Pinpoint the cell where the given text exists, returning its [X, Y] midpoint coordinate. 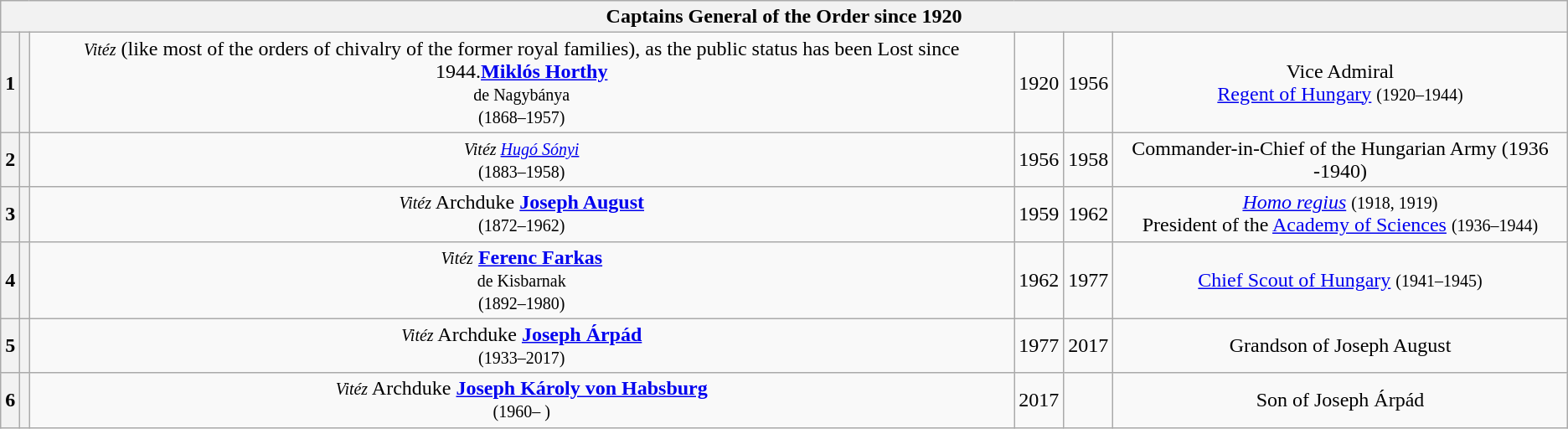
5 [10, 345]
Vitéz Archduke Joseph Károly von Habsburg(1960– ) [522, 401]
Homo regius (1918, 1919)President of the Academy of Sciences (1936–1944) [1340, 214]
Son of Joseph Árpád [1340, 401]
Vitéz Hugó Sónyi(1883–1958) [522, 159]
1959 [1039, 214]
Vitéz Archduke Joseph Árpád(1933–2017) [522, 345]
1920 [1039, 82]
Chief Scout of Hungary (1941–1945) [1340, 280]
Grandson of Joseph August [1340, 345]
Vitéz Archduke Joseph August(1872–1962) [522, 214]
4 [10, 280]
Vice AdmiralRegent of Hungary (1920–1944) [1340, 82]
Vitéz Ferenc Farkasde Kisbarnak(1892–1980) [522, 280]
1 [10, 82]
Captains General of the Order since 1920 [784, 17]
6 [10, 401]
1958 [1089, 159]
Commander-in-Chief of the Hungarian Army (1936 -1940) [1340, 159]
2 [10, 159]
3 [10, 214]
